Capture the cell that displays the provided text and extract its [x, y] central coordinate. 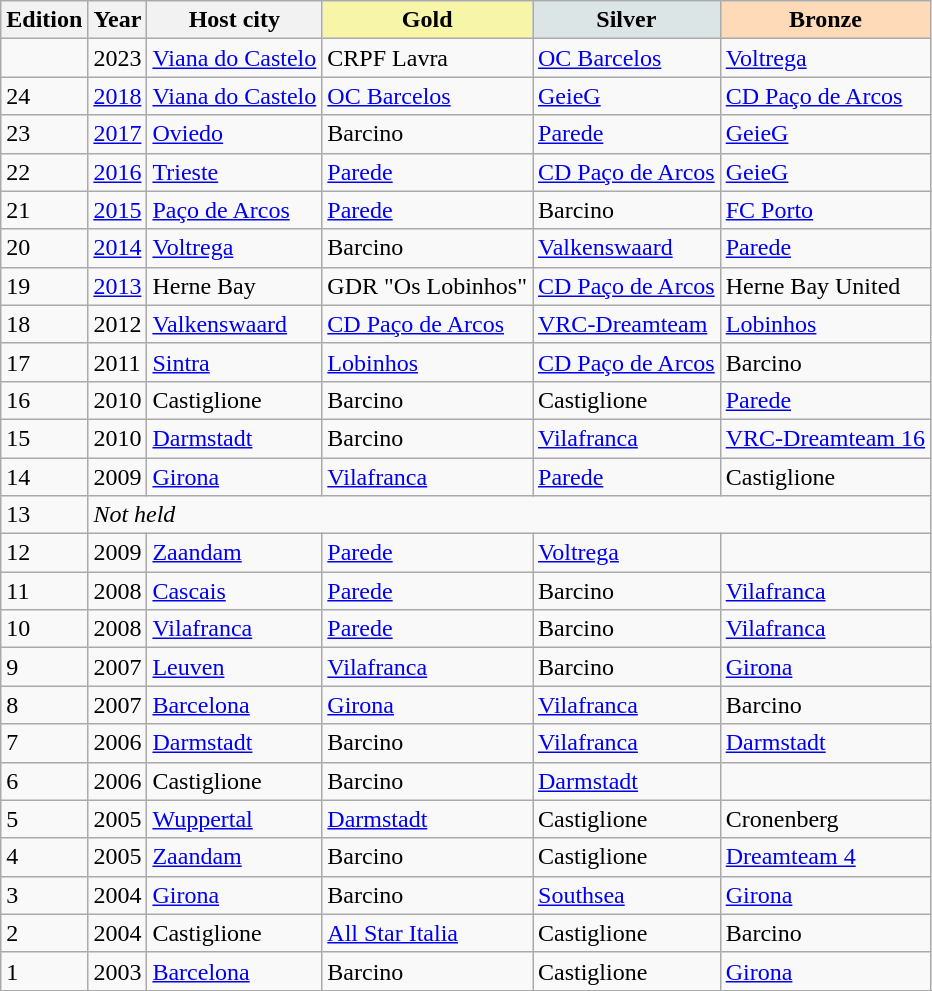
Year [118, 20]
2016 [118, 172]
Leuven [234, 667]
All Star Italia [428, 933]
24 [44, 96]
2012 [118, 324]
5 [44, 819]
Oviedo [234, 134]
2 [44, 933]
Edition [44, 20]
17 [44, 362]
15 [44, 438]
6 [44, 781]
Wuppertal [234, 819]
22 [44, 172]
11 [44, 591]
Host city [234, 20]
2018 [118, 96]
9 [44, 667]
20 [44, 248]
18 [44, 324]
FC Porto [825, 210]
13 [44, 515]
23 [44, 134]
CRPF Lavra [428, 58]
VRC-Dreamteam 16 [825, 438]
Dreamteam 4 [825, 857]
2023 [118, 58]
Not held [510, 515]
7 [44, 743]
Trieste [234, 172]
2017 [118, 134]
16 [44, 400]
12 [44, 553]
2015 [118, 210]
10 [44, 629]
Silver [626, 20]
1 [44, 971]
Cascais [234, 591]
2014 [118, 248]
Bronze [825, 20]
2013 [118, 286]
3 [44, 895]
Cronenberg [825, 819]
4 [44, 857]
Herne Bay United [825, 286]
GDR "Os Lobinhos" [428, 286]
VRC-Dreamteam [626, 324]
Herne Bay [234, 286]
Paço de Arcos [234, 210]
2003 [118, 971]
14 [44, 477]
2011 [118, 362]
8 [44, 705]
21 [44, 210]
Gold [428, 20]
19 [44, 286]
Southsea [626, 895]
Sintra [234, 362]
